Identify which cell holds the provided text, then report its (x, y) central coordinate. 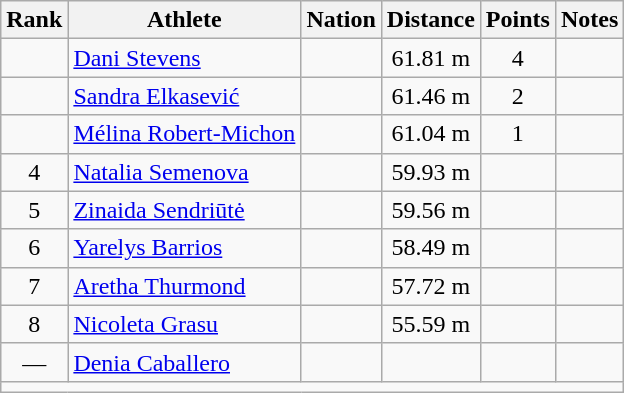
Nation (341, 20)
Dani Stevens (184, 58)
Aretha Thurmond (184, 286)
Zinaida Sendriūtė (184, 210)
Denia Caballero (184, 362)
55.59 m (430, 324)
2 (518, 96)
57.72 m (430, 286)
Natalia Semenova (184, 172)
— (34, 362)
Nicoleta Grasu (184, 324)
Sandra Elkasević (184, 96)
Rank (34, 20)
1 (518, 134)
59.56 m (430, 210)
Athlete (184, 20)
58.49 m (430, 248)
59.93 m (430, 172)
7 (34, 286)
8 (34, 324)
61.81 m (430, 58)
Distance (430, 20)
5 (34, 210)
Yarelys Barrios (184, 248)
6 (34, 248)
Notes (589, 20)
61.04 m (430, 134)
Points (518, 20)
Mélina Robert-Michon (184, 134)
61.46 m (430, 96)
